Search for the cell housing the specified text and yield its [x, y] center coordinate. 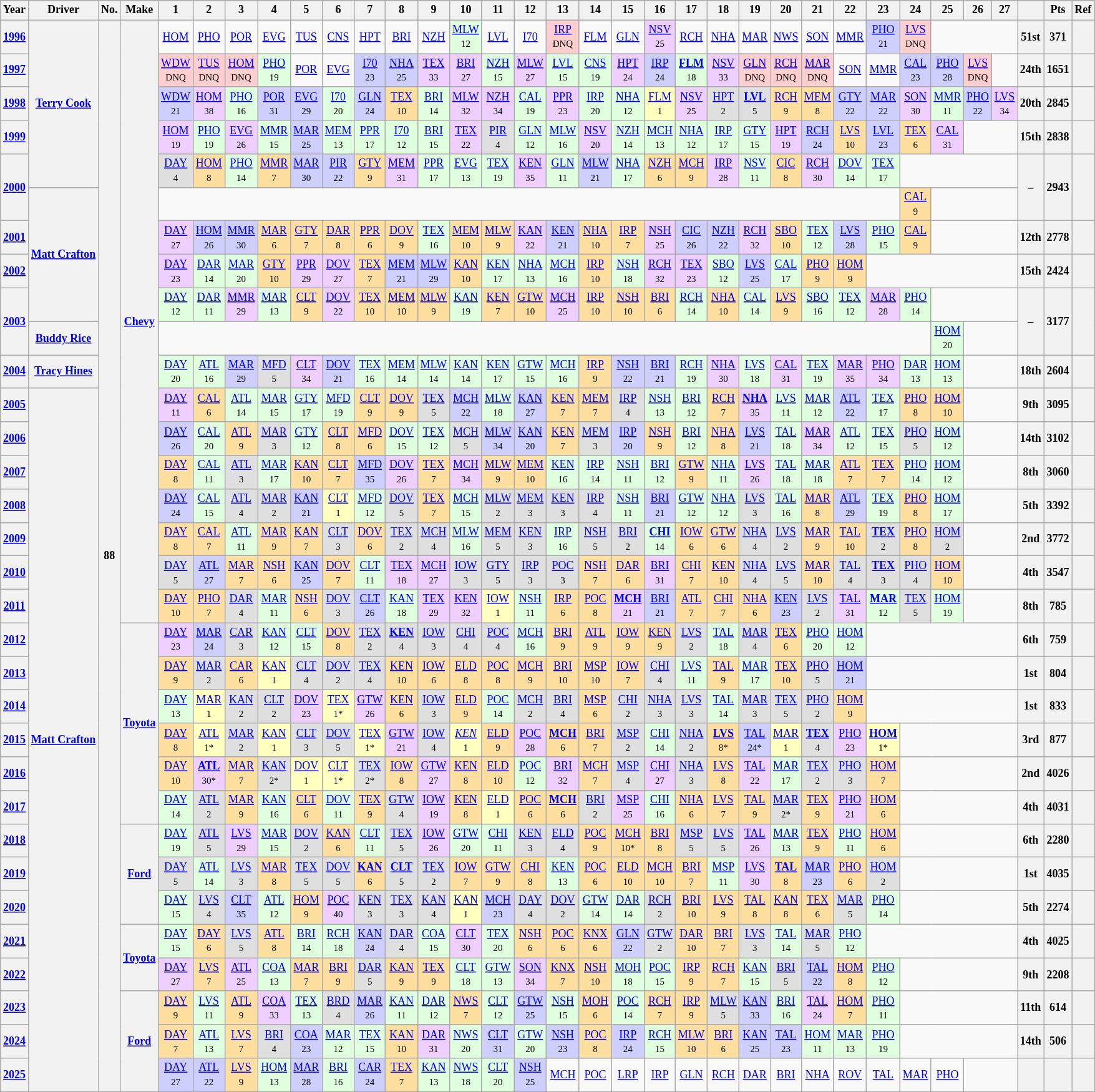
MAR20 [241, 271]
KEN1 [466, 740]
PIR4 [498, 137]
DAY13 [176, 706]
MMR29 [241, 305]
2208 [1058, 975]
20 [786, 10]
DAR8 [338, 238]
4035 [1058, 874]
MFD19 [338, 405]
ATL1* [208, 740]
TEX13 [307, 1008]
3060 [1058, 472]
MLW34 [498, 439]
NHA30 [724, 372]
PHO23 [850, 740]
877 [1058, 740]
GTY15 [755, 137]
MAR11 [275, 606]
PHO4 [915, 573]
MAR10 [817, 573]
MEM7 [595, 405]
7 [370, 10]
2778 [1058, 238]
KAN2* [275, 774]
PHO3 [850, 774]
2022 [15, 975]
CAR24 [370, 1075]
IRP6 [563, 606]
MCH [563, 1075]
NZH14 [628, 137]
RCHDNQ [786, 71]
DOV15 [402, 439]
NSH18 [628, 271]
HPT24 [628, 71]
NSH23 [563, 1041]
IRP28 [724, 171]
DAR10 [691, 941]
CLT5 [402, 874]
GTW6 [724, 539]
NHA25 [402, 71]
ATL16 [208, 372]
3547 [1058, 573]
CLT2 [275, 706]
POC12 [530, 774]
DOV7 [338, 573]
TAL10 [850, 539]
WDWDNQ [176, 71]
CAL19 [530, 104]
MSP11 [724, 874]
LVS10 [850, 137]
GTY9 [370, 171]
2024 [15, 1041]
DOV3 [338, 606]
GTW4 [402, 807]
506 [1058, 1041]
MSP4 [628, 774]
DAY14 [176, 807]
CLT18 [466, 975]
4025 [1058, 941]
CLT35 [241, 907]
LVS30 [755, 874]
ATL11 [241, 539]
IRP3 [530, 573]
KAN33 [755, 1008]
KEN23 [786, 606]
CAL7 [208, 539]
MEM8 [817, 104]
TAL4 [850, 573]
PIR22 [338, 171]
MLW5 [724, 1008]
GLN24 [370, 104]
LVS29 [241, 841]
NSH15 [563, 1008]
NSV33 [724, 71]
NZH [433, 37]
PHO2 [817, 706]
GTY12 [307, 439]
2011 [15, 606]
TEX33 [433, 71]
KAN8 [786, 907]
10 [466, 10]
6 [338, 10]
GTW12 [691, 505]
NWS18 [466, 1075]
IOW8 [402, 774]
CLT12 [498, 1008]
MAR35 [850, 372]
SBO10 [786, 238]
CLT26 [370, 606]
12 [530, 10]
2019 [15, 874]
ATL25 [241, 975]
TAL24* [755, 740]
Make [140, 10]
PHO9 [817, 271]
TAL26 [755, 841]
GTW10 [530, 305]
NHA2 [691, 740]
GLNDNQ [755, 71]
18 [724, 10]
2005 [15, 405]
TAL [883, 1075]
LVL23 [883, 137]
25 [947, 10]
IOW9 [628, 640]
18th [1031, 372]
KAN19 [466, 305]
MCH23 [498, 907]
MMR30 [241, 238]
IRP14 [595, 472]
HOM [176, 37]
ATL5 [208, 841]
MOH18 [628, 975]
I7020 [338, 104]
ATL13 [208, 1041]
MAR2* [786, 807]
IOW26 [433, 841]
NHA17 [628, 171]
DOV23 [307, 706]
LVS4 [208, 907]
2 [208, 10]
24 [915, 10]
PHO20 [817, 640]
I7012 [402, 137]
CAL17 [786, 271]
KEN21 [563, 238]
PPR6 [370, 238]
MAR34 [817, 439]
DOV11 [338, 807]
2006 [15, 439]
CLT1* [338, 774]
Pts [1058, 10]
KAN18 [402, 606]
DAY12 [176, 305]
KAN27 [530, 405]
2012 [15, 640]
PHO34 [883, 372]
HPT19 [786, 137]
2604 [1058, 372]
IRP 9 [691, 975]
804 [1058, 673]
MSP2 [628, 740]
11th [1031, 1008]
833 [1058, 706]
MAR18 [817, 472]
EVG13 [466, 171]
I70 [530, 37]
GTY17 [307, 405]
TEX22 [466, 137]
2845 [1058, 104]
GLN11 [563, 171]
LVS28 [850, 238]
ATL8 [275, 941]
2943 [1058, 187]
3177 [1058, 321]
HOM20 [947, 338]
3102 [1058, 439]
2017 [15, 807]
MSP10 [595, 673]
DOV22 [338, 305]
MLW29 [433, 271]
TEX2* [370, 774]
MFD12 [370, 505]
2280 [1058, 841]
NHA11 [724, 472]
CLT20 [498, 1075]
GTW2 [660, 941]
EVG26 [241, 137]
RCH15 [660, 1041]
CLT4 [307, 673]
GTY5 [498, 573]
MAR30 [307, 171]
ATL30* [208, 774]
NZH22 [724, 238]
IRP16 [563, 539]
4 [275, 10]
2004 [15, 372]
KAN4 [433, 907]
MAR23 [817, 874]
IOW4 [433, 740]
PHO22 [978, 104]
RCH24 [817, 137]
12th [1031, 238]
KEN32 [466, 606]
614 [1058, 1008]
RCH19 [691, 372]
IRPDNQ [563, 37]
3772 [1058, 539]
PHO16 [241, 104]
NSH13 [660, 405]
MAR4 [755, 640]
KNX7 [563, 975]
2001 [15, 238]
2021 [15, 941]
CAL23 [915, 71]
RCH2 [660, 907]
GLN22 [628, 941]
LVS25 [755, 271]
MMR11 [947, 104]
EVG29 [307, 104]
GTW15 [530, 372]
GTY10 [275, 271]
MARDNQ [817, 71]
IRP [660, 1075]
CHI2 [628, 706]
3rd [1031, 740]
MCH7 [595, 774]
2007 [15, 472]
2018 [15, 841]
ELD8 [466, 673]
CIC26 [691, 238]
CLT6 [307, 807]
DAY11 [176, 405]
MOH6 [595, 1008]
POC 15 [660, 975]
MAR24 [208, 640]
NHA35 [755, 405]
GTW13 [498, 975]
GTW21 [402, 740]
MCH4 [433, 539]
HOM1* [883, 740]
2009 [15, 539]
TUSDNQ [208, 71]
KEN13 [563, 874]
Tracy Hines [63, 372]
KAN20 [530, 439]
KEN16 [563, 472]
MEM31 [402, 171]
PHO28 [947, 71]
POR31 [275, 104]
MCH22 [466, 405]
MLW12 [466, 37]
COA15 [433, 941]
GTY7 [307, 238]
1999 [15, 137]
TEX23 [691, 271]
ATL29 [850, 505]
51st [1031, 37]
DAY26 [176, 439]
2010 [15, 573]
GTW27 [433, 774]
1 [176, 10]
NSH22 [628, 372]
POC [595, 1075]
MLW2 [498, 505]
DOV6 [370, 539]
MEM13 [338, 137]
KAN21 [307, 505]
14 [595, 10]
24th [1031, 71]
RCH18 [338, 941]
Year [15, 10]
CHI16 [660, 807]
BRI32 [563, 774]
DOV21 [338, 372]
MLW32 [466, 104]
PHO15 [883, 238]
2002 [15, 271]
NWS7 [466, 1008]
LVS34 [1005, 104]
GTW14 [595, 907]
371 [1058, 37]
CLT8 [338, 439]
I7023 [370, 71]
MFD35 [370, 472]
2016 [15, 774]
CLT7 [338, 472]
LVL5 [755, 104]
PPR23 [563, 104]
MAR26 [370, 1008]
NZH34 [498, 104]
16 [660, 10]
CLT34 [307, 372]
19 [755, 10]
KAN12 [275, 640]
MEM21 [402, 271]
CHI8 [530, 874]
NSH9 [660, 439]
2008 [15, 505]
BRI15 [433, 137]
KAN7 [307, 539]
MLW27 [530, 71]
GTW25 [530, 1008]
DAR6 [628, 573]
NHA13 [530, 271]
MLW21 [595, 171]
TEX20 [498, 941]
CLT31 [498, 1041]
2025 [15, 1075]
GTY22 [850, 104]
DAR12 [433, 1008]
BRD4 [338, 1008]
POC28 [530, 740]
HOMDNQ [241, 71]
HPT2 [724, 104]
IRP7 [628, 238]
KAN14 [466, 372]
CLT15 [307, 640]
LVS18 [755, 372]
TUS [307, 37]
CAR3 [241, 640]
CNS [338, 37]
IRP17 [724, 137]
POC4 [498, 640]
1997 [15, 71]
2000 [15, 187]
MMR15 [275, 137]
TAL24 [817, 1008]
BRI5 [786, 975]
NWS [786, 37]
HOM11 [817, 1041]
2015 [15, 740]
DAY20 [176, 372]
CAL20 [208, 439]
TEX18 [402, 573]
CAL6 [208, 405]
BRI27 [466, 71]
2023 [15, 1008]
CAR6 [241, 673]
2424 [1058, 271]
MCH27 [433, 573]
NSH5 [595, 539]
NSV20 [595, 137]
9 [433, 10]
ATL3 [241, 472]
3 [241, 10]
MCH10* [628, 841]
LVS8 [724, 774]
DAY7 [176, 1041]
2013 [15, 673]
20th [1031, 104]
MAR6 [275, 238]
CNS19 [595, 71]
MSP6 [595, 706]
Ref [1083, 10]
IOW19 [433, 807]
DAY6 [208, 941]
PHO7 [208, 606]
PHO6 [850, 874]
CAL14 [755, 305]
MLW14 [433, 372]
2014 [15, 706]
DOV8 [338, 640]
FLM18 [691, 71]
PPR29 [307, 271]
11 [498, 10]
TEX29 [433, 606]
2003 [15, 321]
CLT1 [338, 505]
ELD1 [498, 807]
MCH34 [466, 472]
LVS26 [755, 472]
NZH15 [498, 71]
DAY19 [176, 841]
Terry Cook [63, 104]
MLW10 [691, 1041]
KEN9 [660, 640]
MCH25 [563, 305]
NSH7 [595, 573]
88 [110, 556]
HOM17 [947, 505]
NHA8 [724, 439]
2838 [1058, 137]
23 [883, 10]
HPT [370, 37]
MAR22 [883, 104]
KEN4 [402, 640]
759 [1058, 640]
MSP5 [691, 841]
CIC8 [786, 171]
KAN16 [275, 807]
BRI8 [660, 841]
RCH30 [817, 171]
KAN22 [530, 238]
Chevy [140, 321]
MCH21 [628, 606]
CLT30 [466, 941]
2020 [15, 907]
KAN15 [755, 975]
HOM21 [850, 673]
21 [817, 10]
1651 [1058, 71]
KEN6 [402, 706]
MCH10 [660, 874]
HOM26 [208, 238]
4026 [1058, 774]
MCH5 [466, 439]
DOV14 [850, 171]
MFD6 [370, 439]
ROV [850, 1075]
FLM1 [660, 104]
2274 [1058, 907]
No. [110, 10]
LVL15 [563, 71]
SBO12 [724, 271]
17 [691, 10]
MEM14 [402, 372]
MSP25 [628, 807]
MCH13 [660, 137]
KAN2 [241, 706]
RCH14 [691, 305]
MMR7 [275, 171]
KNX6 [595, 941]
MEM5 [498, 539]
ATL2 [208, 807]
DAY24 [176, 505]
COA23 [307, 1041]
CHI27 [660, 774]
3095 [1058, 405]
KEN35 [530, 171]
27 [1005, 10]
BRI31 [660, 573]
22 [850, 10]
MFD5 [275, 372]
POC9 [595, 841]
ATL27 [208, 573]
15 [628, 10]
MAR25 [307, 137]
DAR11 [208, 305]
IOW1 [498, 606]
KAN24 [370, 941]
POC3 [563, 573]
ELD4 [563, 841]
TAL16 [786, 505]
1998 [15, 104]
LRP [628, 1075]
MCH2 [530, 706]
POC40 [338, 907]
DOV27 [338, 271]
TAL23 [786, 1041]
NWS20 [466, 1041]
MAR29 [241, 372]
MCH15 [466, 505]
GTW26 [370, 706]
CHI11 [498, 841]
MLW18 [498, 405]
RCH9 [786, 104]
NSV11 [755, 171]
NZH6 [660, 171]
26 [978, 10]
785 [1058, 606]
KAN11 [402, 1008]
DAR5 [370, 975]
COA33 [275, 1008]
KAN9 [402, 975]
FLM [595, 37]
5 [307, 10]
DOV1 [307, 774]
4031 [1058, 807]
1996 [15, 37]
KAN13 [433, 1075]
Driver [63, 10]
ATL4 [241, 505]
LVS8* [724, 740]
DAR13 [915, 372]
Buddy Rice [63, 338]
DAR31 [433, 1041]
CAL15 [208, 505]
SON30 [915, 104]
8 [402, 10]
DAR [755, 1075]
SON34 [530, 975]
LVS21 [755, 439]
13 [563, 10]
WDW21 [176, 104]
3392 [1058, 505]
HOM38 [208, 104]
COA13 [275, 975]
TAL31 [850, 606]
DOV26 [402, 472]
CAL11 [208, 472]
SBO16 [817, 305]
LVL [498, 37]
GLN12 [530, 137]
